Provide the (X, Y) coordinate of the cell's center where the given text is located.  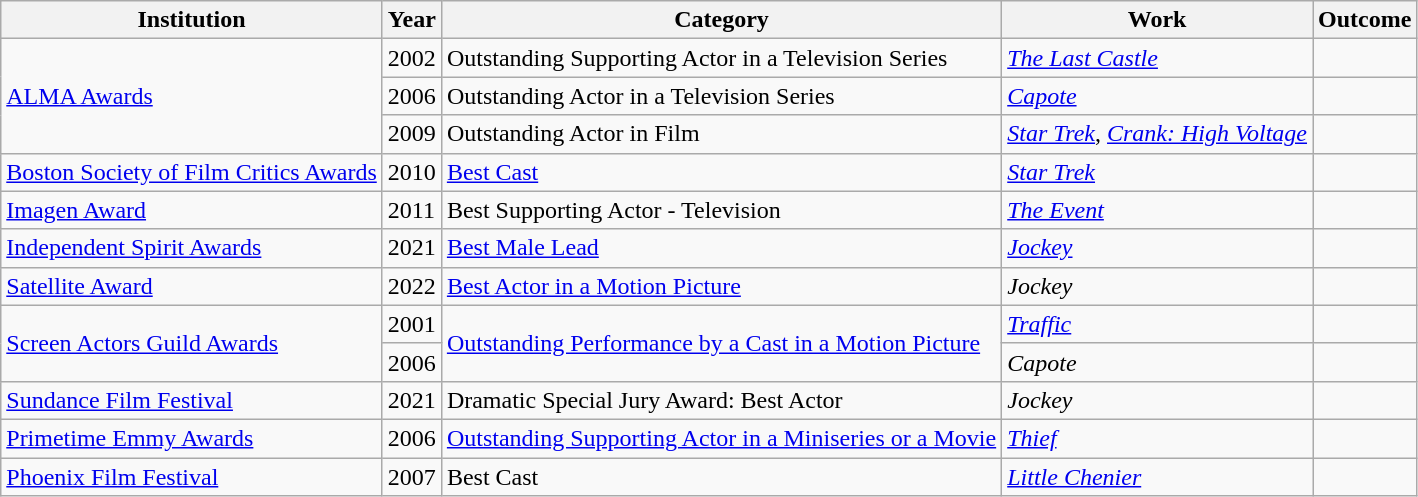
2022 (412, 286)
Outstanding Performance by a Cast in a Motion Picture (721, 343)
Work (1158, 20)
2009 (412, 134)
2007 (412, 477)
Outcome (1365, 20)
Thief (1158, 438)
2002 (412, 58)
Little Chenier (1158, 477)
Institution (192, 20)
Dramatic Special Jury Award: Best Actor (721, 400)
The Event (1158, 210)
Category (721, 20)
Best Actor in a Motion Picture (721, 286)
Best Supporting Actor - Television (721, 210)
Imagen Award (192, 210)
Phoenix Film Festival (192, 477)
Primetime Emmy Awards (192, 438)
The Last Castle (1158, 58)
Screen Actors Guild Awards (192, 343)
2010 (412, 172)
2011 (412, 210)
Star Trek, Crank: High Voltage (1158, 134)
2001 (412, 324)
ALMA Awards (192, 96)
Independent Spirit Awards (192, 248)
Best Male Lead (721, 248)
Traffic (1158, 324)
Outstanding Actor in a Television Series (721, 96)
Outstanding Actor in Film (721, 134)
Boston Society of Film Critics Awards (192, 172)
Star Trek (1158, 172)
Year (412, 20)
Outstanding Supporting Actor in a Television Series (721, 58)
Satellite Award (192, 286)
Outstanding Supporting Actor in a Miniseries or a Movie (721, 438)
Sundance Film Festival (192, 400)
